Extract the (X, Y) coordinate from the center of the cell holding the provided text.  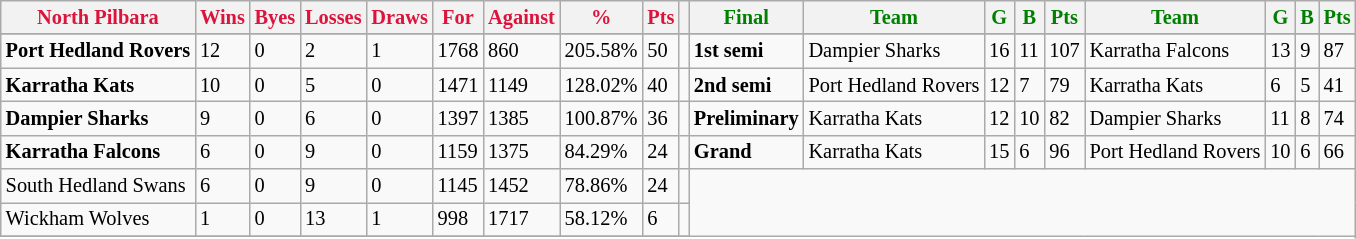
Preliminary (746, 118)
66 (1338, 152)
Wickham Wolves (98, 219)
1768 (458, 51)
% (602, 17)
1st semi (746, 51)
16 (999, 51)
205.58% (602, 51)
1471 (458, 85)
998 (458, 219)
2nd semi (746, 85)
2 (333, 51)
Final (746, 17)
78.86% (602, 186)
Against (522, 17)
Wins (222, 17)
1145 (458, 186)
1385 (522, 118)
100.87% (602, 118)
1149 (522, 85)
58.12% (602, 219)
79 (1064, 85)
1452 (522, 186)
107 (1064, 51)
8 (1306, 118)
15 (999, 152)
860 (522, 51)
128.02% (602, 85)
Draws (399, 17)
50 (660, 51)
For (458, 17)
87 (1338, 51)
1717 (522, 219)
1375 (522, 152)
Grand (746, 152)
Losses (333, 17)
1159 (458, 152)
South Hedland Swans (98, 186)
Byes (275, 17)
1397 (458, 118)
82 (1064, 118)
North Pilbara (98, 17)
41 (1338, 85)
74 (1338, 118)
40 (660, 85)
96 (1064, 152)
36 (660, 118)
84.29% (602, 152)
7 (1029, 85)
